Find where the given text appears and provide that cell's center as (x, y) coordinate. 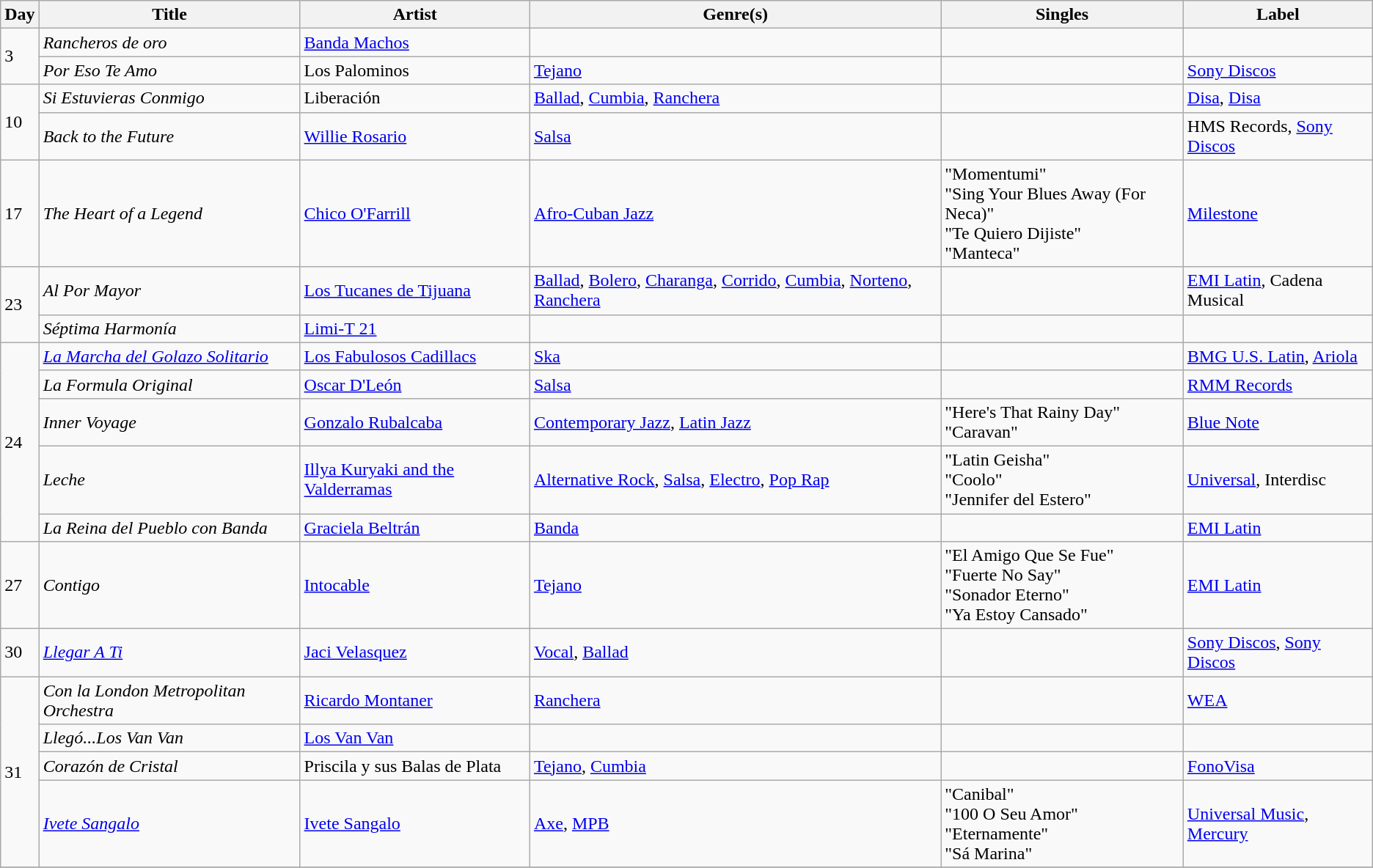
Ballad, Bolero, Charanga, Corrido, Cumbia, Norteno, Ranchera (735, 290)
"Canibal""100 O Seu Amor""Eternamente""Sá Marina" (1062, 824)
30 (20, 652)
La Marcha del Golazo Solitario (169, 356)
Universal, Interdisc (1278, 479)
Sony Discos, Sony Discos (1278, 652)
Jaci Velasquez (415, 652)
24 (20, 441)
Llegar A Ti (169, 652)
Vocal, Ballad (735, 652)
HMS Records, Sony Discos (1278, 136)
Willie Rosario (415, 136)
Oscar D'León (415, 384)
Al Por Mayor (169, 290)
EMI Latin, Cadena Musical (1278, 290)
Disa, Disa (1278, 98)
Ska (735, 356)
10 (20, 122)
Chico O'Farrill (415, 213)
Con la London Metropolitan Orchestra (169, 701)
Liberación (415, 98)
"El Amigo Que Se Fue""Fuerte No Say""Sonador Eterno""Ya Estoy Cansado" (1062, 585)
27 (20, 585)
La Formula Original (169, 384)
"Momentumi""Sing Your Blues Away (For Neca)""Te Quiero Dijiste""Manteca" (1062, 213)
Afro-Cuban Jazz (735, 213)
Tejano, Cumbia (735, 766)
Blue Note (1278, 422)
Contigo (169, 585)
WEA (1278, 701)
Graciela Beltrán (415, 527)
23 (20, 305)
Llegó...Los Van Van (169, 738)
Inner Voyage (169, 422)
Universal Music, Mercury (1278, 824)
Limi-T 21 (415, 328)
Séptima Harmonía (169, 328)
Por Eso Te Amo (169, 70)
Banda (735, 527)
Axe, MPB (735, 824)
La Reina del Pueblo con Banda (169, 527)
3 (20, 56)
Ballad, Cumbia, Ranchera (735, 98)
Los Tucanes de Tijuana (415, 290)
Banda Machos (415, 43)
Label (1278, 15)
Back to the Future (169, 136)
Alternative Rock, Salsa, Electro, Pop Rap (735, 479)
Ranchera (735, 701)
FonoVisa (1278, 766)
RMM Records (1278, 384)
Genre(s) (735, 15)
Rancheros de oro (169, 43)
Si Estuvieras Conmigo (169, 98)
Sony Discos (1278, 70)
Intocable (415, 585)
BMG U.S. Latin, Ariola (1278, 356)
Title (169, 15)
Day (20, 15)
Ricardo Montaner (415, 701)
"Latin Geisha""Coolo""Jennifer del Estero" (1062, 479)
Illya Kuryaki and the Valderramas (415, 479)
Los Palominos (415, 70)
"Here's That Rainy Day""Caravan" (1062, 422)
Los Van Van (415, 738)
Priscila y sus Balas de Plata (415, 766)
Artist (415, 15)
Corazón de Cristal (169, 766)
Gonzalo Rubalcaba (415, 422)
Contemporary Jazz, Latin Jazz (735, 422)
Milestone (1278, 213)
Leche (169, 479)
Singles (1062, 15)
The Heart of a Legend (169, 213)
17 (20, 213)
31 (20, 772)
Los Fabulosos Cadillacs (415, 356)
